Identify which cell holds the provided text, then report its [x, y] central coordinate. 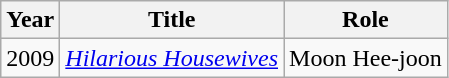
Moon Hee-joon [366, 58]
Role [366, 20]
2009 [30, 58]
Title [172, 20]
Year [30, 20]
Hilarious Housewives [172, 58]
